For the text-containing cell, return its midpoint in (x, y) coordinate format. 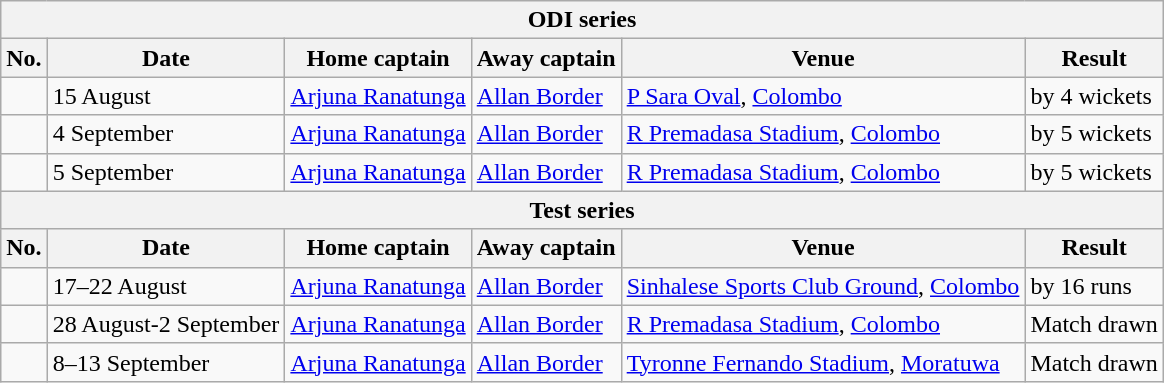
28 August-2 September (166, 324)
Sinhalese Sports Club Ground, Colombo (823, 286)
8–13 September (166, 362)
15 August (166, 96)
ODI series (582, 20)
P Sara Oval, Colombo (823, 96)
5 September (166, 172)
4 September (166, 134)
by 4 wickets (1094, 96)
17–22 August (166, 286)
Test series (582, 210)
Tyronne Fernando Stadium, Moratuwa (823, 362)
by 16 runs (1094, 286)
